Search for the cell housing the specified text and yield its [x, y] center coordinate. 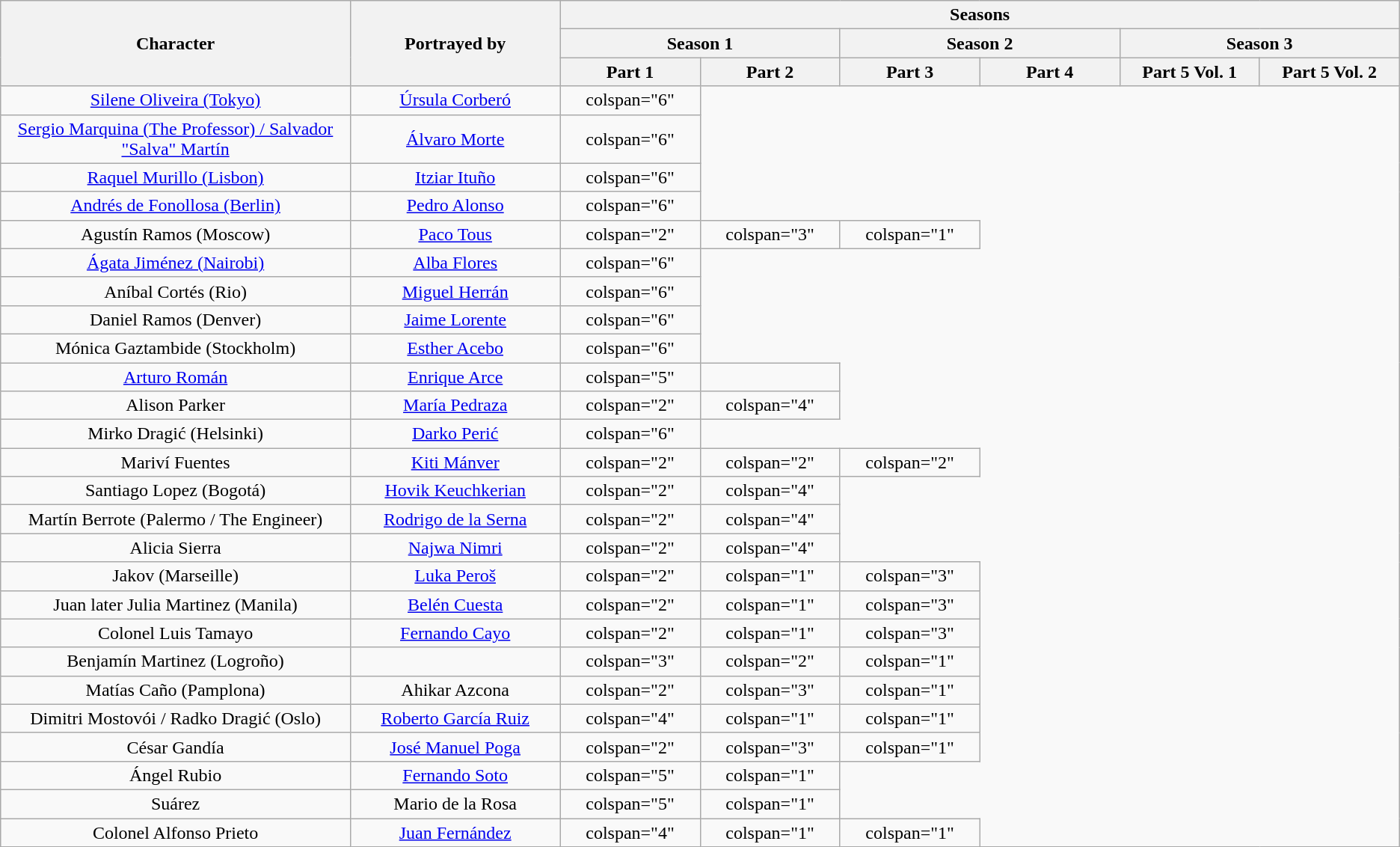
Season 2 [980, 43]
Pedro Alonso [455, 206]
Matías Caño (Pamplona) [176, 690]
Silene Oliveira (Tokyo) [176, 100]
César Gandía [176, 747]
Belén Cuesta [455, 605]
Alicia Sierra [176, 548]
Ángel Rubio [176, 775]
Season 1 [700, 43]
Part 5 Vol. 2 [1330, 72]
Raquel Murillo (Lisbon) [176, 177]
Andrés de Fonollosa (Berlin) [176, 206]
Alba Flores [455, 263]
Mario de la Rosa [455, 804]
Santiago Lopez (Bogotá) [176, 491]
Benjamín Martinez (Logroño) [176, 661]
Mirko Dragić (Helsinki) [176, 434]
Colonel Luis Tamayo [176, 633]
Aníbal Cortés (Rio) [176, 291]
Part 2 [770, 72]
Fernando Cayo [455, 633]
Rodrigo de la Serna [455, 519]
Alison Parker [176, 406]
Ahikar Azcona [455, 690]
Portrayed by [455, 43]
Part 4 [1050, 72]
Juan Fernández [455, 833]
Juan later Julia Martinez (Manila) [176, 605]
Hovik Keuchkerian [455, 491]
Mariví Fuentes [176, 462]
Esther Acebo [455, 348]
Seasons [980, 15]
Paco Tous [455, 234]
Itziar Ituño [455, 177]
Jakov (Marseille) [176, 576]
Season 3 [1259, 43]
Roberto García Ruiz [455, 718]
Jaime Lorente [455, 319]
Darko Perić [455, 434]
Dimitri Mostovói / Radko Dragić (Oslo) [176, 718]
Kiti Mánver [455, 462]
Part 3 [909, 72]
Agustín Ramos (Moscow) [176, 234]
Part 1 [630, 72]
Character [176, 43]
Najwa Nimri [455, 548]
Miguel Herrán [455, 291]
José Manuel Poga [455, 747]
Daniel Ramos (Denver) [176, 319]
Álvaro Morte [455, 139]
Sergio Marquina (The Professor) / Salvador "Salva" Martín [176, 139]
Mónica Gaztambide (Stockholm) [176, 348]
Colonel Alfonso Prieto [176, 833]
Martín Berrote (Palermo / The Engineer) [176, 519]
Fernando Soto [455, 775]
Suárez [176, 804]
María Pedraza [455, 406]
Luka Peroš [455, 576]
Arturo Román [176, 376]
Úrsula Corberó [455, 100]
Ágata Jiménez (Nairobi) [176, 263]
Enrique Arce [455, 376]
Part 5 Vol. 1 [1189, 72]
